Determine the [X, Y] coordinate at the center of the cell enclosing the given text.  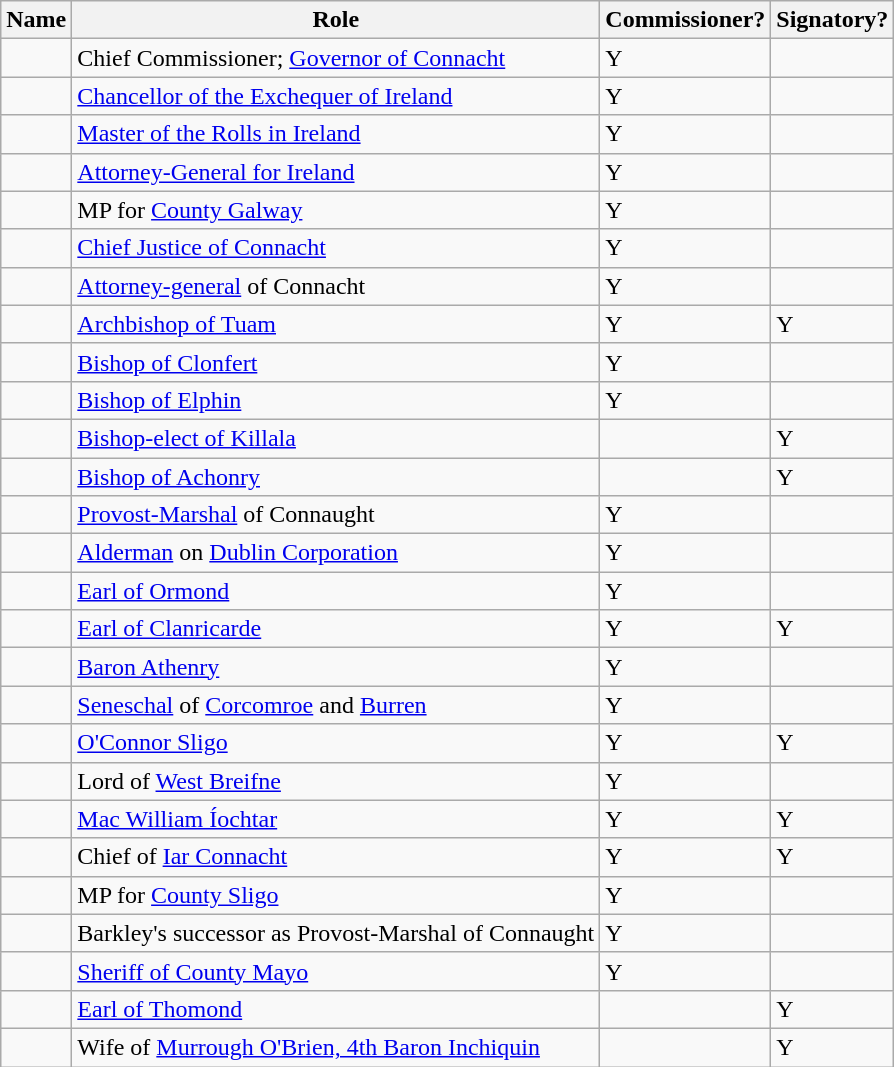
Sheriff of County Mayo [336, 971]
Chancellor of the Exchequer of Ireland [336, 96]
Role [336, 20]
Bishop of Clonfert [336, 362]
Baron Athenry [336, 667]
Attorney-General for Ireland [336, 172]
Bishop-elect of Killala [336, 438]
Alderman on Dublin Corporation [336, 553]
Bishop of Elphin [336, 400]
Chief Justice of Connacht [336, 248]
Barkley's successor as Provost-Marshal of Connaught [336, 933]
Lord of West Breifne [336, 781]
Signatory? [832, 20]
Wife of Murrough O'Brien, 4th Baron Inchiquin [336, 1047]
O'Connor Sligo [336, 743]
Bishop of Achonry [336, 477]
Provost-Marshal of Connaught [336, 515]
Archbishop of Tuam [336, 324]
Earl of Thomond [336, 1009]
Commissioner? [686, 20]
Name [36, 20]
Mac William Íochtar [336, 819]
Master of the Rolls in Ireland [336, 134]
Chief Commissioner; Governor of Connacht [336, 58]
MP for County Sligo [336, 895]
Earl of Clanricarde [336, 629]
Seneschal of Corcomroe and Burren [336, 705]
MP for County Galway [336, 210]
Chief of Iar Connacht [336, 857]
Earl of Ormond [336, 591]
Attorney-general of Connacht [336, 286]
